Determine the (x, y) coordinate at the center of the cell enclosing the given text.  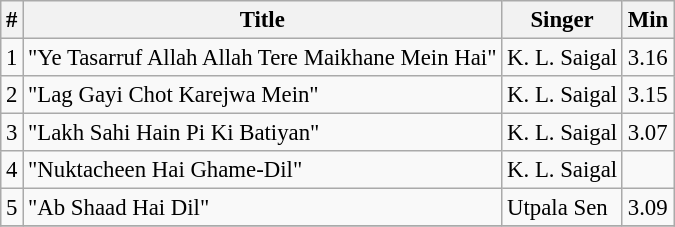
Title (262, 20)
"Ye Tasarruf Allah Allah Tere Maikhane Mein Hai" (262, 58)
3.07 (648, 133)
"Lakh Sahi Hain Pi Ki Batiyan" (262, 133)
Singer (562, 20)
# (12, 20)
5 (12, 208)
3 (12, 133)
"Ab Shaad Hai Dil" (262, 208)
2 (12, 95)
Min (648, 20)
3.16 (648, 58)
3.09 (648, 208)
3.15 (648, 95)
"Nuktacheen Hai Ghame-Dil" (262, 170)
1 (12, 58)
"Lag Gayi Chot Karejwa Mein" (262, 95)
Utpala Sen (562, 208)
4 (12, 170)
